Pinpoint the cell where the given text exists, returning its [x, y] midpoint coordinate. 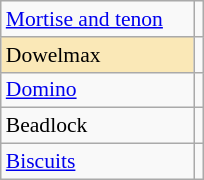
Mortise and tenon [98, 19]
Domino [98, 90]
Biscuits [98, 162]
Dowelmax [98, 55]
Beadlock [98, 126]
